Find where the given text appears and provide that cell's center as [X, Y] coordinate. 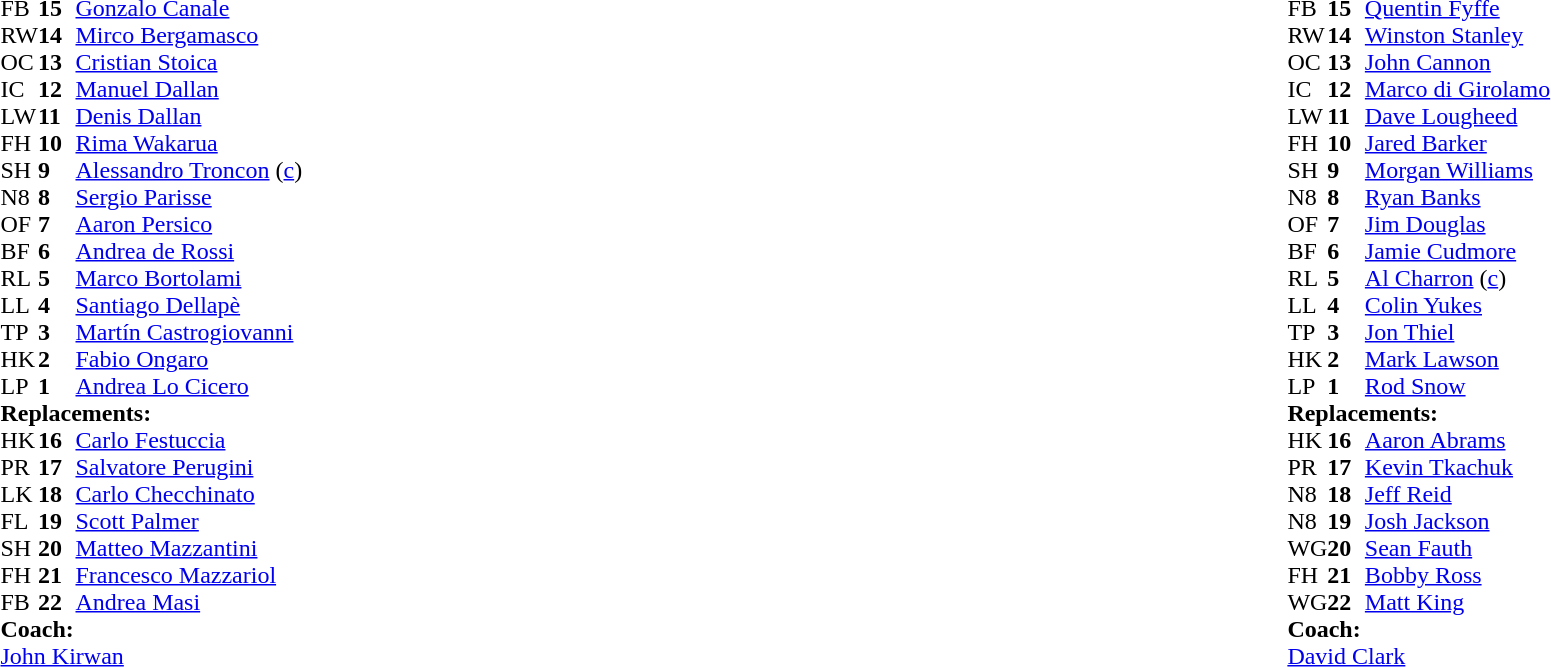
Rod Snow [1458, 386]
Martín Castrogiovanni [190, 332]
Carlo Checchinato [190, 494]
Carlo Festuccia [190, 440]
Scott Palmer [190, 522]
Mirco Bergamasco [190, 36]
Jamie Cudmore [1458, 252]
John Cannon [1458, 62]
Mark Lawson [1458, 360]
Aaron Abrams [1458, 440]
Al Charron (c) [1458, 278]
Marco Bortolami [190, 278]
Dave Lougheed [1458, 116]
Andrea Masi [190, 602]
Marco di Girolamo [1458, 90]
Salvatore Perugini [190, 468]
Kevin Tkachuk [1458, 468]
Aaron Persico [190, 224]
Rima Wakarua [190, 144]
Denis Dallan [190, 116]
Colin Yukes [1458, 306]
Bobby Ross [1458, 576]
FL [19, 522]
Josh Jackson [1458, 522]
Jon Thiel [1458, 332]
Alessandro Troncon (c) [190, 170]
Ryan Banks [1458, 198]
LK [19, 494]
Fabio Ongaro [190, 360]
Sean Fauth [1458, 548]
Cristian Stoica [190, 62]
Jim Douglas [1458, 224]
Matt King [1458, 602]
Manuel Dallan [190, 90]
Andrea de Rossi [190, 252]
Morgan Williams [1458, 170]
Santiago Dellapè [190, 306]
FB [19, 602]
Francesco Mazzariol [190, 576]
Jared Barker [1458, 144]
Sergio Parisse [190, 198]
Andrea Lo Cicero [190, 386]
Matteo Mazzantini [190, 548]
Jeff Reid [1458, 494]
Winston Stanley [1458, 36]
